Pinpoint the cell where the given text exists, returning its [x, y] midpoint coordinate. 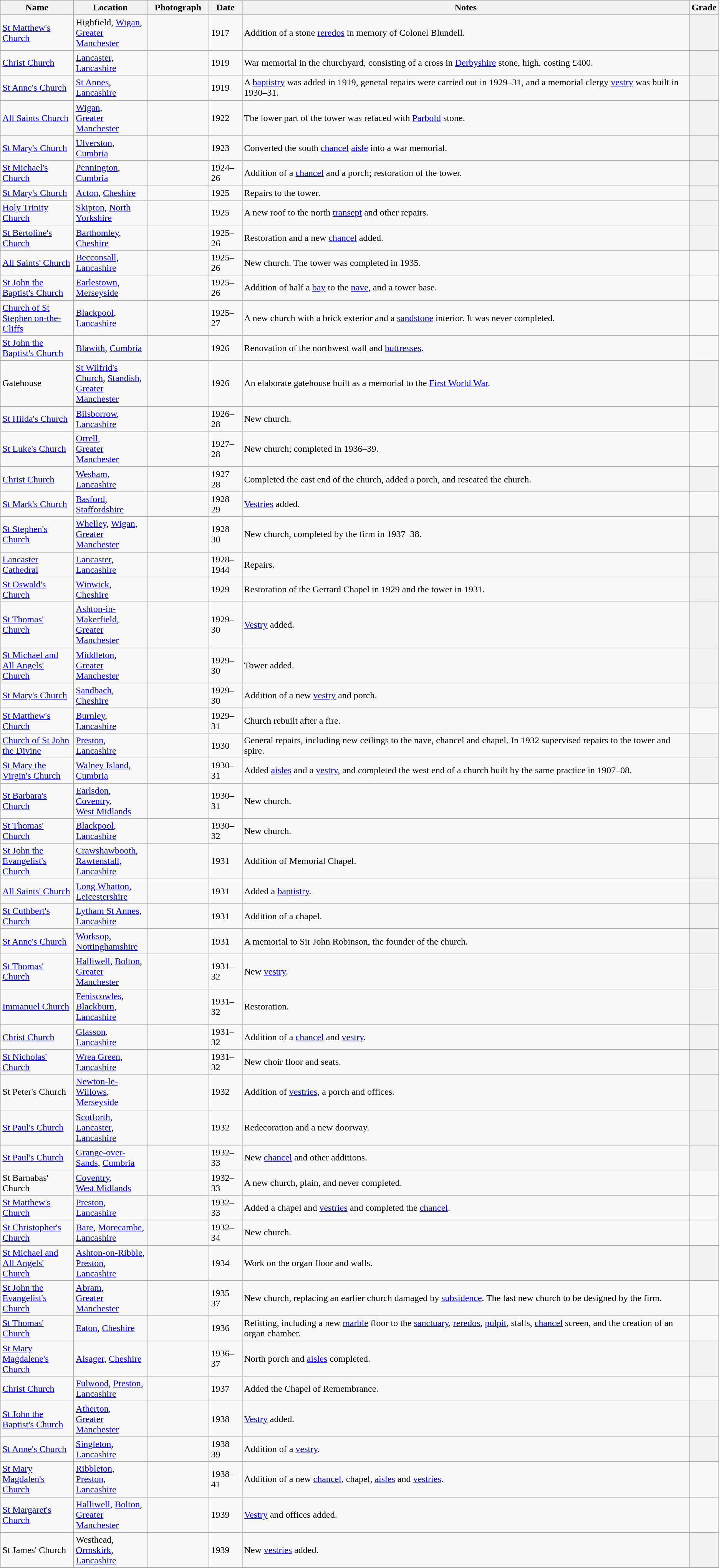
1938 [225, 1419]
1937 [225, 1389]
St Bertoline's Church [37, 237]
St James' Church [37, 1550]
1917 [225, 33]
1935–37 [225, 1298]
1928–29 [225, 504]
Walney Island, Cumbria [111, 771]
Immanuel Church [37, 1007]
The lower part of the tower was refaced with Parbold stone. [466, 118]
Glasson, Lancashire [111, 1037]
St Mary the Virgin's Church [37, 771]
Addition of a chancel and a porch; restoration of the tower. [466, 173]
Added aisles and a vestry, and completed the west end of a church built by the same practice in 1907–08. [466, 771]
Orrell,Greater Manchester [111, 449]
Restoration and a new chancel added. [466, 237]
St Stephen's Church [37, 534]
All Saints Church [37, 118]
1936–37 [225, 1359]
Refitting, including a new marble floor to the sanctuary, reredos, pulpit, stalls, chancel screen, and the creation of an organ chamber. [466, 1328]
New church, completed by the firm in 1937–38. [466, 534]
Addition of half a bay to the nave, and a tower base. [466, 287]
Coventry,West Midlands [111, 1182]
Addition of a stone reredos in memory of Colonel Blundell. [466, 33]
Burnley, Lancashire [111, 721]
Abram,Greater Manchester [111, 1298]
Scotforth, Lancaster, Lancashire [111, 1127]
Worksop, Nottinghamshire [111, 941]
Vestries added. [466, 504]
New church; completed in 1936–39. [466, 449]
Restoration. [466, 1007]
Feniscowles, Blackburn, Lancashire [111, 1007]
St Michael's Church [37, 173]
Ashton-on-Ribble, Preston, Lancashire [111, 1263]
An elaborate gatehouse built as a memorial to the First World War. [466, 383]
Added a baptistry. [466, 891]
Pennington, Cumbria [111, 173]
A new church with a brick exterior and a sandstone interior. It was never completed. [466, 318]
General repairs, including new ceilings to the nave, chancel and chapel. In 1932 supervised repairs to the tower and spire. [466, 745]
Grange-over-Sands, Cumbria [111, 1158]
Holy Trinity Church [37, 213]
Completed the east end of the church, added a porch, and reseated the church. [466, 479]
St Peter's Church [37, 1092]
Whelley, Wigan,Greater Manchester [111, 534]
1938–41 [225, 1479]
1923 [225, 148]
Added a chapel and vestries and completed the chancel. [466, 1208]
Acton, Cheshire [111, 193]
St Hilda's Church [37, 419]
Newton-le-Willows, Merseyside [111, 1092]
Tower added. [466, 665]
Alsager, Cheshire [111, 1359]
A new church, plain, and never completed. [466, 1182]
New vestry. [466, 971]
Location [111, 8]
Addition of a new chancel, chapel, aisles and vestries. [466, 1479]
1929–31 [225, 721]
1934 [225, 1263]
Repairs. [466, 565]
Basford, Staffordshire [111, 504]
Westhead, Ormskirk, Lancashire [111, 1550]
1930–32 [225, 831]
War memorial in the churchyard, consisting of a cross in Derbyshire stone, high, costing £400. [466, 63]
St Cuthbert's Church [37, 917]
St Mary Magdalene's Church [37, 1359]
Wrea Green, Lancashire [111, 1062]
Ribbleton, Preston, Lancashire [111, 1479]
A new roof to the north transept and other repairs. [466, 213]
Notes [466, 8]
St Mark's Church [37, 504]
St Wilfrid's Church, Standish,Greater Manchester [111, 383]
New choir floor and seats. [466, 1062]
New chancel and other additions. [466, 1158]
Ulverston, Cumbria [111, 148]
St Nicholas' Church [37, 1062]
A memorial to Sir John Robinson, the founder of the church. [466, 941]
Photograph [178, 8]
New church. The tower was completed in 1935. [466, 263]
Addition of Memorial Chapel. [466, 861]
Bare, Morecambe, Lancashire [111, 1232]
Fulwood, Preston, Lancashire [111, 1389]
Church of St John the Divine [37, 745]
1922 [225, 118]
Addition of vestries, a porch and offices. [466, 1092]
North porch and aisles completed. [466, 1359]
St Christopher's Church [37, 1232]
Highfield, Wigan,Greater Manchester [111, 33]
A baptistry was added in 1919, general repairs were carried out in 1929–31, and a memorial clergy vestry was built in 1930–31. [466, 88]
Addition of a chapel. [466, 917]
Lytham St Annes, Lancashire [111, 917]
Vestry and offices added. [466, 1515]
1926–28 [225, 419]
Winwick, Cheshire [111, 589]
Barthomley, Cheshire [111, 237]
Bilsborrow, Lancashire [111, 419]
Addition of a new vestry and porch. [466, 695]
Middleton,Greater Manchester [111, 665]
Wesham, Lancashire [111, 479]
Name [37, 8]
Restoration of the Gerrard Chapel in 1929 and the tower in 1931. [466, 589]
Atherton,Greater Manchester [111, 1419]
St Margaret's Church [37, 1515]
Added the Chapel of Remembrance. [466, 1389]
Ashton-in-Makerfield, Greater Manchester [111, 625]
Renovation of the northwest wall and buttresses. [466, 348]
Wigan,Greater Manchester [111, 118]
Eaton, Cheshire [111, 1328]
Work on the organ floor and walls. [466, 1263]
Converted the south chancel aisle into a war memorial. [466, 148]
St Barnabas' Church [37, 1182]
Addition of a chancel and vestry. [466, 1037]
Crawshawbooth, Rawtenstall, Lancashire [111, 861]
Grade [704, 8]
1925–27 [225, 318]
St Annes, Lancashire [111, 88]
Sandbach, Cheshire [111, 695]
Repairs to the tower. [466, 193]
Church rebuilt after a fire. [466, 721]
Earlsdon, Coventry,West Midlands [111, 801]
Skipton, North Yorkshire [111, 213]
1932–34 [225, 1232]
Church of St Stephen on-the-Cliffs [37, 318]
St Mary Magdalen's Church [37, 1479]
Earlestown, Merseyside [111, 287]
Addition of a vestry. [466, 1449]
Lancaster Cathedral [37, 565]
1924–26 [225, 173]
1938–39 [225, 1449]
1929 [225, 589]
Gatehouse [37, 383]
New vestries added. [466, 1550]
1928–1944 [225, 565]
1930 [225, 745]
St Barbara's Church [37, 801]
Blawith, Cumbria [111, 348]
1928–30 [225, 534]
Singleton, Lancashire [111, 1449]
New church, replacing an earlier church damaged by subsidence. The last new church to be designed by the firm. [466, 1298]
Becconsall, Lancashire [111, 263]
Date [225, 8]
St Luke's Church [37, 449]
Long Whatton, Leicestershire [111, 891]
Redecoration and a new doorway. [466, 1127]
1936 [225, 1328]
St Oswald's Church [37, 589]
